Detect which cell encompasses the target text, then output its (x, y) center coordinate. 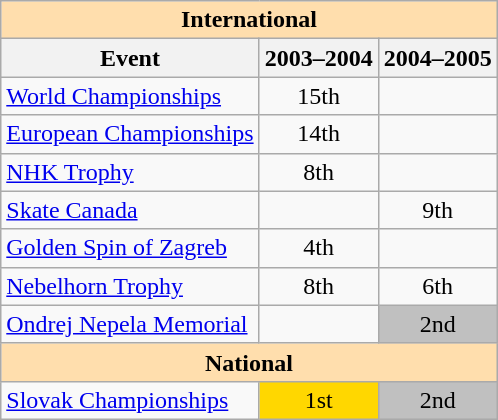
6th (438, 286)
National (249, 362)
2004–2005 (438, 58)
4th (318, 248)
1st (318, 400)
European Championships (130, 134)
2003–2004 (318, 58)
NHK Trophy (130, 172)
Ondrej Nepela Memorial (130, 324)
World Championships (130, 96)
Skate Canada (130, 210)
International (249, 20)
Nebelhorn Trophy (130, 286)
Slovak Championships (130, 400)
Event (130, 58)
9th (438, 210)
15th (318, 96)
Golden Spin of Zagreb (130, 248)
14th (318, 134)
